Search for the cell housing the specified text and yield its (X, Y) center coordinate. 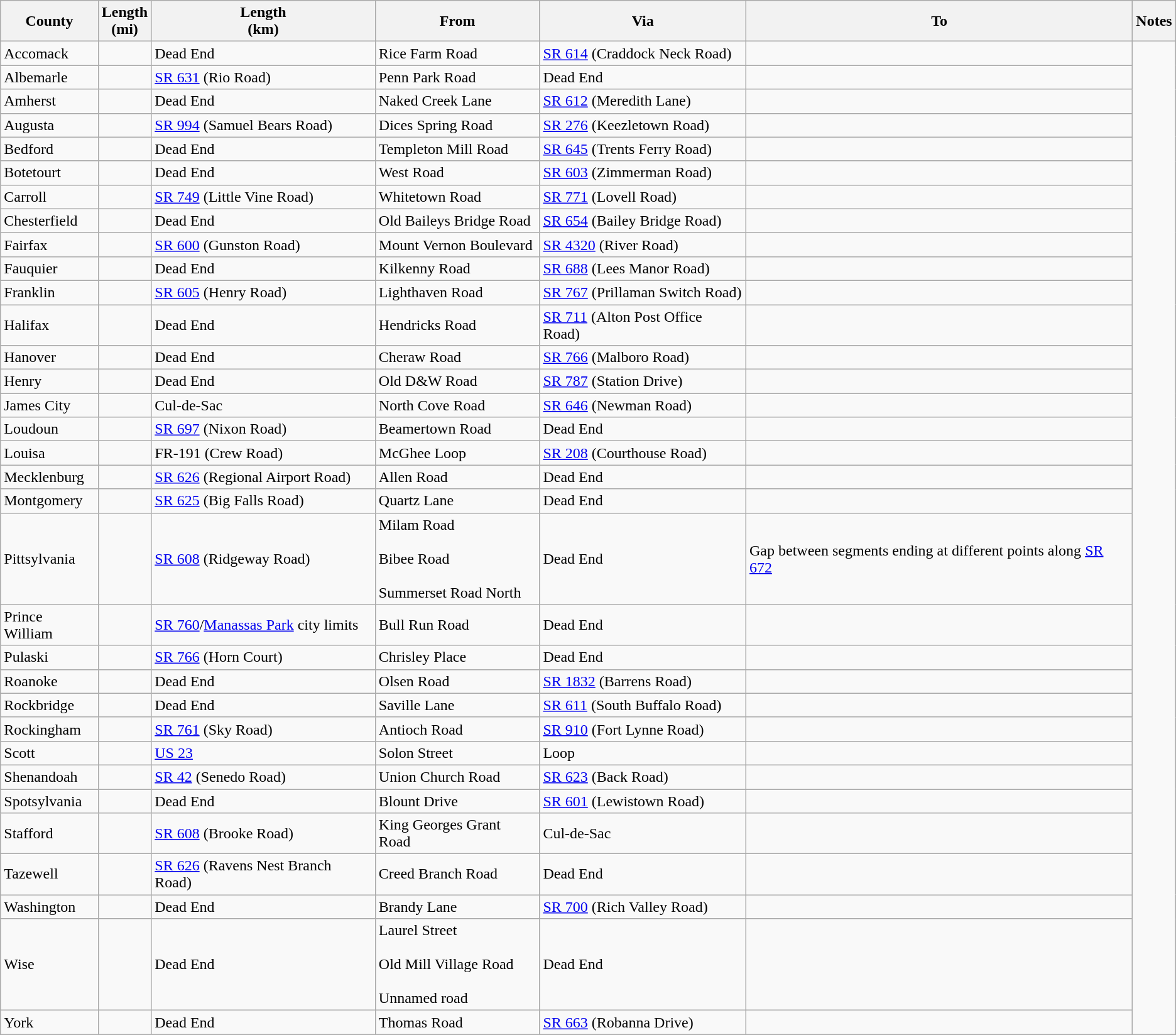
Antioch Road (457, 729)
Botetourt (50, 173)
Fauquier (50, 268)
Loop (643, 753)
SR 910 (Fort Lynne Road) (643, 729)
Penn Park Road (457, 77)
Cheraw Road (457, 358)
Washington (50, 907)
SR 697 (Nixon Road) (264, 429)
Chesterfield (50, 221)
Milam RoadBibee RoadSummerset Road North (457, 559)
Gap between segments ending at different points along SR 672 (940, 559)
SR 646 (Newman Road) (643, 405)
Bull Run Road (457, 625)
Bedford (50, 149)
SR 688 (Lees Manor Road) (643, 268)
SR 787 (Station Drive) (643, 381)
Lighthaven Road (457, 292)
Pulaski (50, 657)
SR 608 (Ridgeway Road) (264, 559)
Amherst (50, 101)
James City (50, 405)
Loudoun (50, 429)
SR 700 (Rich Valley Road) (643, 907)
SR 605 (Henry Road) (264, 292)
Louisa (50, 453)
Rice Farm Road (457, 53)
SR 749 (Little Vine Road) (264, 197)
SR 766 (Horn Court) (264, 657)
SR 654 (Bailey Bridge Road) (643, 221)
SR 663 (Robanna Drive) (643, 1022)
SR 631 (Rio Road) (264, 77)
Saville Lane (457, 705)
Laurel StreetOld Mill Village RoadUnnamed road (457, 965)
SR 766 (Malboro Road) (643, 358)
SR 276 (Keezletown Road) (643, 125)
Henry (50, 381)
West Road (457, 173)
Fairfax (50, 244)
Solon Street (457, 753)
Pittsylvania (50, 559)
Rockbridge (50, 705)
Whitetown Road (457, 197)
Albemarle (50, 77)
SR 994 (Samuel Bears Road) (264, 125)
Carroll (50, 197)
Augusta (50, 125)
SR 761 (Sky Road) (264, 729)
SR 625 (Big Falls Road) (264, 501)
Kilkenny Road (457, 268)
Notes (1154, 21)
SR 626 (Ravens Nest Branch Road) (264, 875)
Montgomery (50, 501)
SR 600 (Gunston Road) (264, 244)
SR 42 (Senedo Road) (264, 777)
Creed Branch Road (457, 875)
SR 623 (Back Road) (643, 777)
Blount Drive (457, 801)
SR 612 (Meredith Lane) (643, 101)
Allen Road (457, 477)
SR 626 (Regional Airport Road) (264, 477)
Halifax (50, 324)
Via (643, 21)
King Georges Grant Road (457, 833)
Length(km) (264, 21)
Hendricks Road (457, 324)
SR 711 (Alton Post Office Road) (643, 324)
Prince William (50, 625)
York (50, 1022)
Naked Creek Lane (457, 101)
SR 4320 (River Road) (643, 244)
From (457, 21)
SR 208 (Courthouse Road) (643, 453)
Dices Spring Road (457, 125)
SR 611 (South Buffalo Road) (643, 705)
SR 760/Manassas Park city limits (264, 625)
FR-191 (Crew Road) (264, 453)
Accomack (50, 53)
North Cove Road (457, 405)
Mecklenburg (50, 477)
Old Baileys Bridge Road (457, 221)
Wise (50, 965)
Spotsylvania (50, 801)
Union Church Road (457, 777)
Quartz Lane (457, 501)
Franklin (50, 292)
County (50, 21)
Tazewell (50, 875)
US 23 (264, 753)
Scott (50, 753)
Chrisley Place (457, 657)
Rockingham (50, 729)
Length(mi) (124, 21)
Beamertown Road (457, 429)
SR 645 (Trents Ferry Road) (643, 149)
Old D&W Road (457, 381)
Brandy Lane (457, 907)
Hanover (50, 358)
Mount Vernon Boulevard (457, 244)
Olsen Road (457, 681)
McGhee Loop (457, 453)
Stafford (50, 833)
SR 601 (Lewistown Road) (643, 801)
SR 614 (Craddock Neck Road) (643, 53)
SR 1832 (Barrens Road) (643, 681)
To (940, 21)
Thomas Road (457, 1022)
SR 603 (Zimmerman Road) (643, 173)
SR 608 (Brooke Road) (264, 833)
Templeton Mill Road (457, 149)
Roanoke (50, 681)
SR 767 (Prillaman Switch Road) (643, 292)
Shenandoah (50, 777)
SR 771 (Lovell Road) (643, 197)
